Extract the [X, Y] coordinate from the center of the cell holding the provided text.  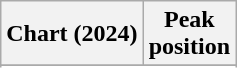
Peakposition [189, 34]
Chart (2024) [72, 34]
